Find where the given text appears and provide that cell's center as [x, y] coordinate. 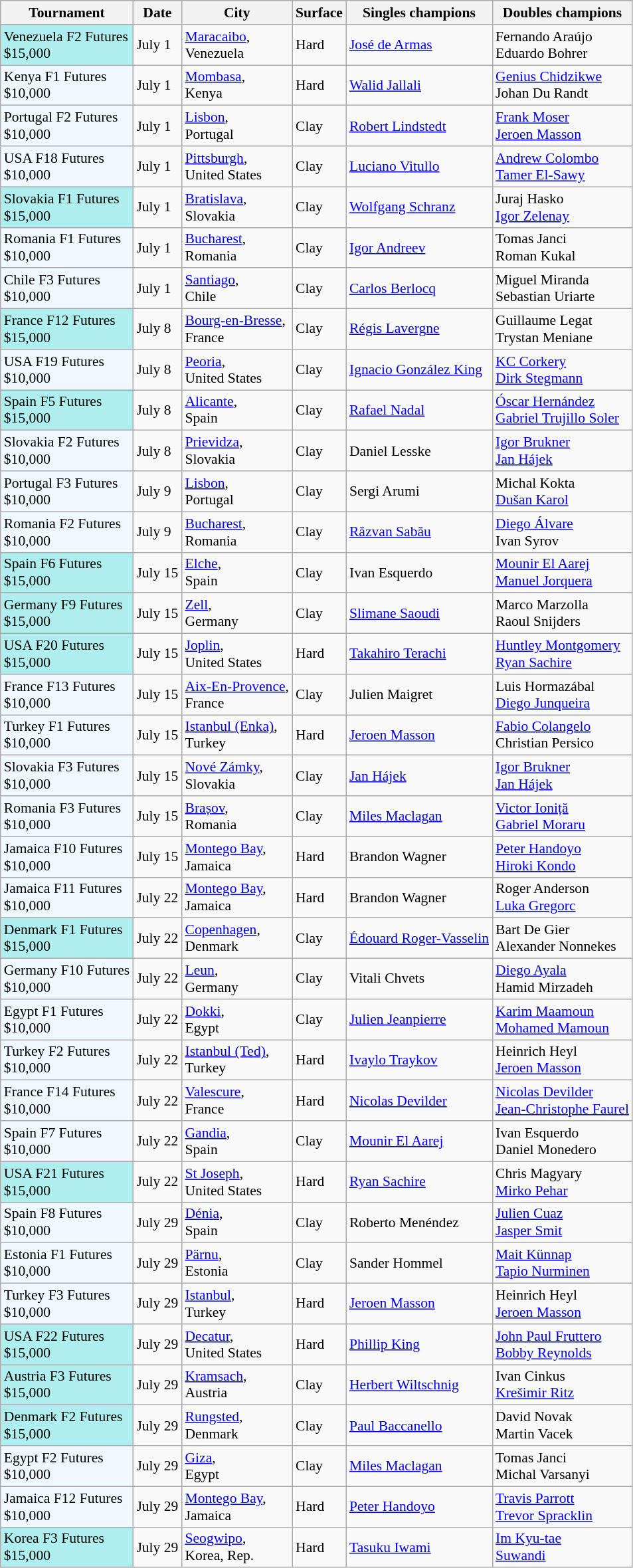
Istanbul (Ted),Turkey [236, 1060]
Giza,Egypt [236, 1466]
Roberto Menéndez [419, 1223]
Victor Ioniță Gabriel Moraru [562, 816]
Ivan Esquerdo [419, 573]
Venezuela F2 Futures$15,000 [67, 45]
Régis Lavergne [419, 330]
Tomas Janci Michal Varsanyi [562, 1466]
Chris Magyary Mirko Pehar [562, 1181]
Mombasa,Kenya [236, 85]
Spain F5 Futures$15,000 [67, 411]
Diego Álvare Ivan Syrov [562, 532]
Julien Maigret [419, 695]
Egypt F2 Futures$10,000 [67, 1466]
Sergi Arumi [419, 492]
Luciano Vitullo [419, 166]
Doubles champions [562, 13]
Mait Künnap Tapio Nurminen [562, 1264]
Sander Hommel [419, 1264]
Dénia,Spain [236, 1223]
Ryan Sachire [419, 1181]
Slimane Saoudi [419, 614]
Julien Jeanpierre [419, 1019]
Mounir El Aarej [419, 1141]
Singles champions [419, 13]
Dokki,Egypt [236, 1019]
Denmark F1 Futures$15,000 [67, 938]
Prievidza,Slovakia [236, 450]
Spain F7 Futures$10,000 [67, 1141]
Estonia F1 Futures$10,000 [67, 1264]
Andrew Colombo Tamer El-Sawy [562, 166]
USA F22 Futures$15,000 [67, 1345]
Jamaica F12 Futures$10,000 [67, 1507]
José de Armas [419, 45]
Rafael Nadal [419, 411]
Nové Zámky,Slovakia [236, 776]
Date [157, 13]
Tomas Janci Roman Kukal [562, 247]
Peter Handoyo Hiroki Kondo [562, 857]
David Novak Martin Vacek [562, 1426]
Jan Hájek [419, 776]
Aix-En-Provence,France [236, 695]
St Joseph,United States [236, 1181]
Maracaibo,Venezuela [236, 45]
Bourg-en-Bresse,France [236, 330]
Santiago,Chile [236, 288]
Decatur,United States [236, 1345]
France F13 Futures$10,000 [67, 695]
Istanbul (Enka),Turkey [236, 735]
Miguel Miranda Sebastian Uriarte [562, 288]
Slovakia F2 Futures$10,000 [67, 450]
Tasuku Iwami [419, 1547]
Gandia,Spain [236, 1141]
Brașov,Romania [236, 816]
Ivan Esquerdo Daniel Monedero [562, 1141]
Portugal F2 Futures$10,000 [67, 126]
USA F18 Futures$10,000 [67, 166]
Frank Moser Jeroen Masson [562, 126]
Bratislava,Slovakia [236, 207]
Herbert Wiltschnig [419, 1385]
Spain F8 Futures$10,000 [67, 1223]
Juraj Hasko Igor Zelenay [562, 207]
Leun,Germany [236, 979]
Kramsach,Austria [236, 1385]
USA F20 Futures$15,000 [67, 654]
Robert Lindstedt [419, 126]
Fernando Araújo Eduardo Bohrer [562, 45]
Denmark F2 Futures$15,000 [67, 1426]
Valescure,France [236, 1100]
Romania F2 Futures$10,000 [67, 532]
John Paul Fruttero Bobby Reynolds [562, 1345]
Turkey F1 Futures$10,000 [67, 735]
Răzvan Sabău [419, 532]
Óscar Hernández Gabriel Trujillo Soler [562, 411]
Luis Hormazábal Diego Junqueira [562, 695]
Turkey F3 Futures$10,000 [67, 1304]
Takahiro Terachi [419, 654]
Karim Maamoun Mohamed Mamoun [562, 1019]
Ignacio González King [419, 369]
Édouard Roger-Vasselin [419, 938]
Wolfgang Schranz [419, 207]
Joplin,United States [236, 654]
Chile F3 Futures$10,000 [67, 288]
Bart De Gier Alexander Nonnekes [562, 938]
Slovakia F3 Futures$10,000 [67, 776]
USA F19 Futures$10,000 [67, 369]
Elche,Spain [236, 573]
Igor Andreev [419, 247]
Jamaica F11 Futures$10,000 [67, 897]
Phillip King [419, 1345]
Tournament [67, 13]
Paul Baccanello [419, 1426]
Surface [319, 13]
Nicolas Devilder Jean-Christophe Faurel [562, 1100]
Carlos Berlocq [419, 288]
Daniel Lesske [419, 450]
Fabio Colangelo Christian Persico [562, 735]
Michal Kokta Dušan Karol [562, 492]
USA F21 Futures$15,000 [67, 1181]
Pittsburgh,United States [236, 166]
Vitali Chvets [419, 979]
Romania F3 Futures$10,000 [67, 816]
Walid Jallali [419, 85]
Peter Handoyo [419, 1507]
Roger Anderson Luka Gregorc [562, 897]
Travis Parrott Trevor Spracklin [562, 1507]
Turkey F2 Futures$10,000 [67, 1060]
Peoria,United States [236, 369]
Spain F6 Futures$15,000 [67, 573]
City [236, 13]
Slovakia F1 Futures$15,000 [67, 207]
Mounir El Aarej Manuel Jorquera [562, 573]
Guillaume Legat Trystan Meniane [562, 330]
France F12 Futures$15,000 [67, 330]
KC Corkery Dirk Stegmann [562, 369]
Huntley Montgomery Ryan Sachire [562, 654]
Austria F3 Futures$15,000 [67, 1385]
Im Kyu-tae Suwandi [562, 1547]
Ivan Cinkus Krešimir Ritz [562, 1385]
Portugal F3 Futures$10,000 [67, 492]
Jamaica F10 Futures$10,000 [67, 857]
Korea F3 Futures$15,000 [67, 1547]
Seogwipo,Korea, Rep. [236, 1547]
Egypt F1 Futures$10,000 [67, 1019]
Germany F10 Futures$10,000 [67, 979]
Kenya F1 Futures$10,000 [67, 85]
Pärnu,Estonia [236, 1264]
Ivaylo Traykov [419, 1060]
Nicolas Devilder [419, 1100]
Romania F1 Futures$10,000 [67, 247]
France F14 Futures$10,000 [67, 1100]
Marco Marzolla Raoul Snijders [562, 614]
Istanbul,Turkey [236, 1304]
Rungsted,Denmark [236, 1426]
Alicante,Spain [236, 411]
Copenhagen,Denmark [236, 938]
Julien Cuaz Jasper Smit [562, 1223]
Germany F9 Futures$15,000 [67, 614]
Diego Ayala Hamid Mirzadeh [562, 979]
Genius Chidzikwe Johan Du Randt [562, 85]
Zell,Germany [236, 614]
